For the text-containing cell, return its midpoint in [x, y] coordinate format. 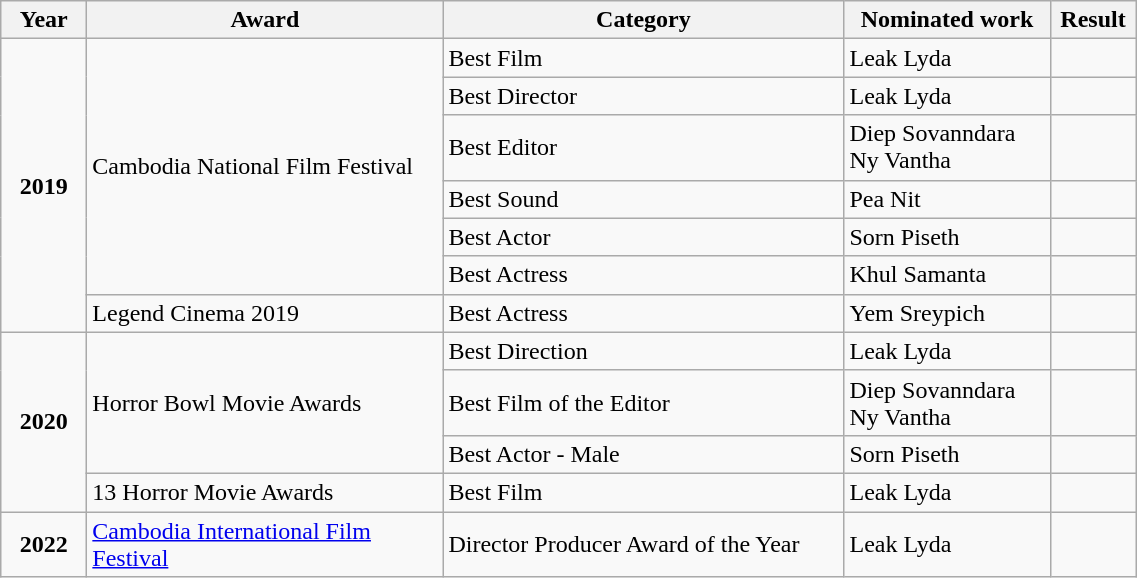
Cambodia International Film Festival [265, 544]
Best Actor - Male [644, 454]
2020 [44, 422]
Best Editor [644, 148]
2019 [44, 186]
2022 [44, 544]
Year [44, 20]
Khul Samanta [947, 275]
Director Producer Award of the Year [644, 544]
Nominated work [947, 20]
Cambodia National Film Festival [265, 166]
Legend Cinema 2019 [265, 313]
Horror Bowl Movie Awards [265, 402]
Best Actor [644, 237]
Pea Nit [947, 199]
Result [1093, 20]
13 Horror Movie Awards [265, 492]
Award [265, 20]
Best Sound [644, 199]
Category [644, 20]
Best Direction [644, 351]
Yem Sreypich [947, 313]
Best Director [644, 96]
Best Film of the Editor [644, 402]
